Return [X, Y] of the center of cell containing provided text 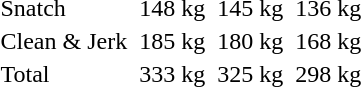
185 kg [172, 41]
180 kg [250, 41]
